Determine the [X, Y] coordinate at the center of the cell enclosing the given text.  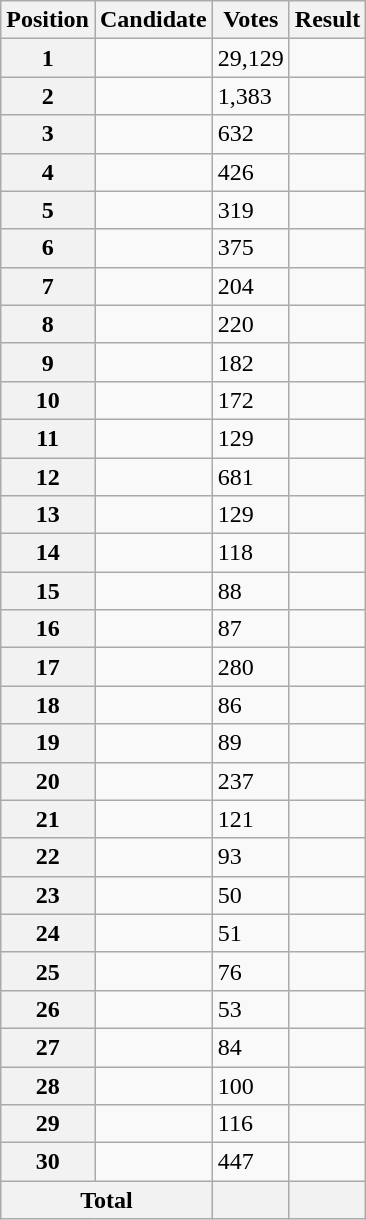
22 [48, 857]
182 [250, 362]
86 [250, 705]
1,383 [250, 96]
84 [250, 1047]
8 [48, 324]
3 [48, 134]
26 [48, 1009]
29,129 [250, 58]
9 [48, 362]
220 [250, 324]
Result [327, 20]
10 [48, 400]
87 [250, 629]
29 [48, 1124]
121 [250, 819]
21 [48, 819]
7 [48, 286]
88 [250, 591]
447 [250, 1162]
24 [48, 933]
1 [48, 58]
172 [250, 400]
237 [250, 781]
89 [250, 743]
280 [250, 667]
12 [48, 477]
100 [250, 1085]
681 [250, 477]
14 [48, 553]
18 [48, 705]
19 [48, 743]
204 [250, 286]
25 [48, 971]
4 [48, 172]
118 [250, 553]
30 [48, 1162]
28 [48, 1085]
20 [48, 781]
17 [48, 667]
375 [250, 248]
11 [48, 438]
23 [48, 895]
426 [250, 172]
51 [250, 933]
16 [48, 629]
5 [48, 210]
632 [250, 134]
50 [250, 895]
13 [48, 515]
Votes [250, 20]
Candidate [153, 20]
319 [250, 210]
53 [250, 1009]
27 [48, 1047]
6 [48, 248]
Total [107, 1200]
93 [250, 857]
2 [48, 96]
15 [48, 591]
116 [250, 1124]
76 [250, 971]
Position [48, 20]
